For the text-containing cell, return its midpoint in (X, Y) coordinate format. 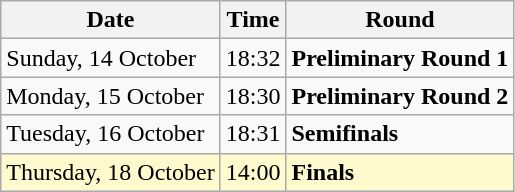
18:32 (253, 58)
Monday, 15 October (110, 96)
Time (253, 20)
Date (110, 20)
Tuesday, 16 October (110, 134)
14:00 (253, 172)
Round (400, 20)
Finals (400, 172)
18:30 (253, 96)
18:31 (253, 134)
Semifinals (400, 134)
Preliminary Round 2 (400, 96)
Preliminary Round 1 (400, 58)
Thursday, 18 October (110, 172)
Sunday, 14 October (110, 58)
